Scan for the cell matching the given text and deliver its (x, y) coordinate at center. 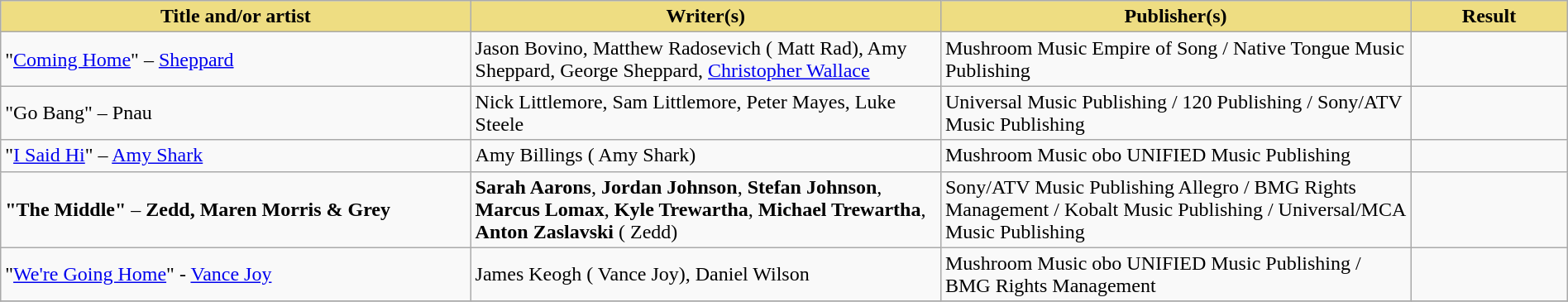
"Go Bang" – Pnau (236, 113)
Title and/or artist (236, 17)
Universal Music Publishing / 120 Publishing / Sony/ATV Music Publishing (1175, 113)
Sony/ATV Music Publishing Allegro / BMG Rights Management / Kobalt Music Publishing / Universal/MCA Music Publishing (1175, 209)
Result (1489, 17)
Sarah Aarons, Jordan Johnson, Stefan Johnson, Marcus Lomax, Kyle Trewartha, Michael Trewartha, Anton Zaslavski ( Zedd) (705, 209)
Mushroom Music obo UNIFIED Music Publishing (1175, 156)
Jason Bovino, Matthew Radosevich ( Matt Rad), Amy Sheppard, George Sheppard, Christopher Wallace (705, 60)
"We're Going Home" - Vance Joy (236, 275)
Writer(s) (705, 17)
Mushroom Music obo UNIFIED Music Publishing / BMG Rights Management (1175, 275)
Nick Littlemore, Sam Littlemore, Peter Mayes, Luke Steele (705, 113)
"I Said Hi" – Amy Shark (236, 156)
James Keogh ( Vance Joy), Daniel Wilson (705, 275)
Publisher(s) (1175, 17)
Mushroom Music Empire of Song / Native Tongue Music Publishing (1175, 60)
Amy Billings ( Amy Shark) (705, 156)
"Coming Home" – Sheppard (236, 60)
"The Middle" – Zedd, Maren Morris & Grey (236, 209)
